Capture the cell that displays the provided text and extract its (x, y) central coordinate. 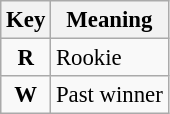
R (26, 58)
Rookie (110, 58)
Past winner (110, 95)
Key (26, 20)
Meaning (110, 20)
W (26, 95)
